Pinpoint the cell where the given text exists, returning its (X, Y) midpoint coordinate. 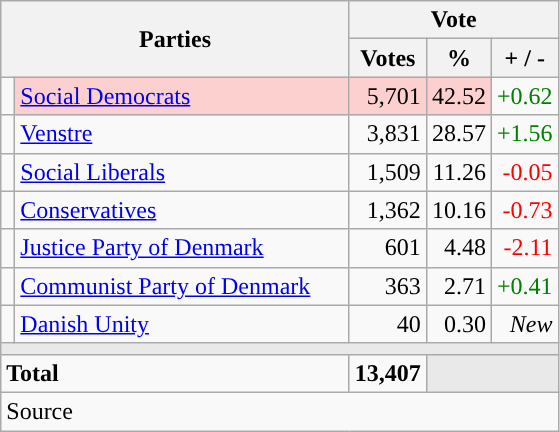
3,831 (388, 134)
42.52 (458, 96)
+ / - (524, 58)
Source (280, 411)
Total (176, 373)
Votes (388, 58)
Justice Party of Denmark (182, 248)
-0.05 (524, 172)
363 (388, 286)
Communist Party of Denmark (182, 286)
Conservatives (182, 210)
4.48 (458, 248)
Vote (454, 20)
-0.73 (524, 210)
+0.41 (524, 286)
5,701 (388, 96)
Social Democrats (182, 96)
% (458, 58)
28.57 (458, 134)
11.26 (458, 172)
Parties (176, 39)
1,362 (388, 210)
Venstre (182, 134)
Danish Unity (182, 324)
601 (388, 248)
40 (388, 324)
New (524, 324)
+1.56 (524, 134)
13,407 (388, 373)
0.30 (458, 324)
1,509 (388, 172)
2.71 (458, 286)
10.16 (458, 210)
+0.62 (524, 96)
-2.11 (524, 248)
Social Liberals (182, 172)
